Locate the cell with the specified text and output its [X, Y] center coordinate. 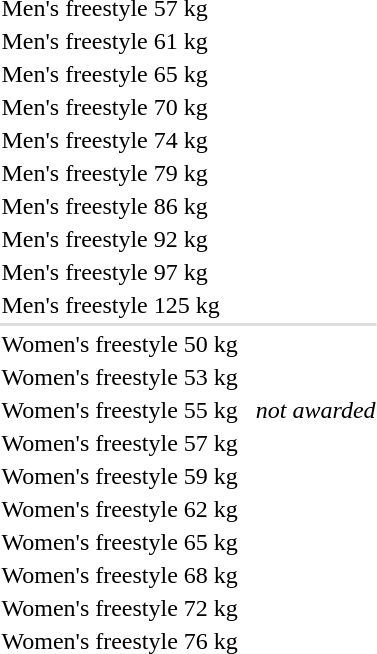
not awarded [316, 410]
Men's freestyle 97 kg [120, 272]
Men's freestyle 79 kg [120, 173]
Men's freestyle 70 kg [120, 107]
Women's freestyle 55 kg [120, 410]
Men's freestyle 61 kg [120, 41]
Women's freestyle 53 kg [120, 377]
Men's freestyle 92 kg [120, 239]
Women's freestyle 57 kg [120, 443]
Men's freestyle 65 kg [120, 74]
Men's freestyle 86 kg [120, 206]
Women's freestyle 65 kg [120, 542]
Women's freestyle 68 kg [120, 575]
Women's freestyle 50 kg [120, 344]
Women's freestyle 62 kg [120, 509]
Men's freestyle 125 kg [120, 305]
Women's freestyle 72 kg [120, 608]
Women's freestyle 59 kg [120, 476]
Men's freestyle 74 kg [120, 140]
